Search for the cell housing the specified text and yield its (X, Y) center coordinate. 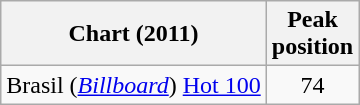
Chart (2011) (134, 34)
Brasil (Billboard) Hot 100 (134, 85)
Peakposition (312, 34)
74 (312, 85)
